Search for the cell housing the specified text and yield its (x, y) center coordinate. 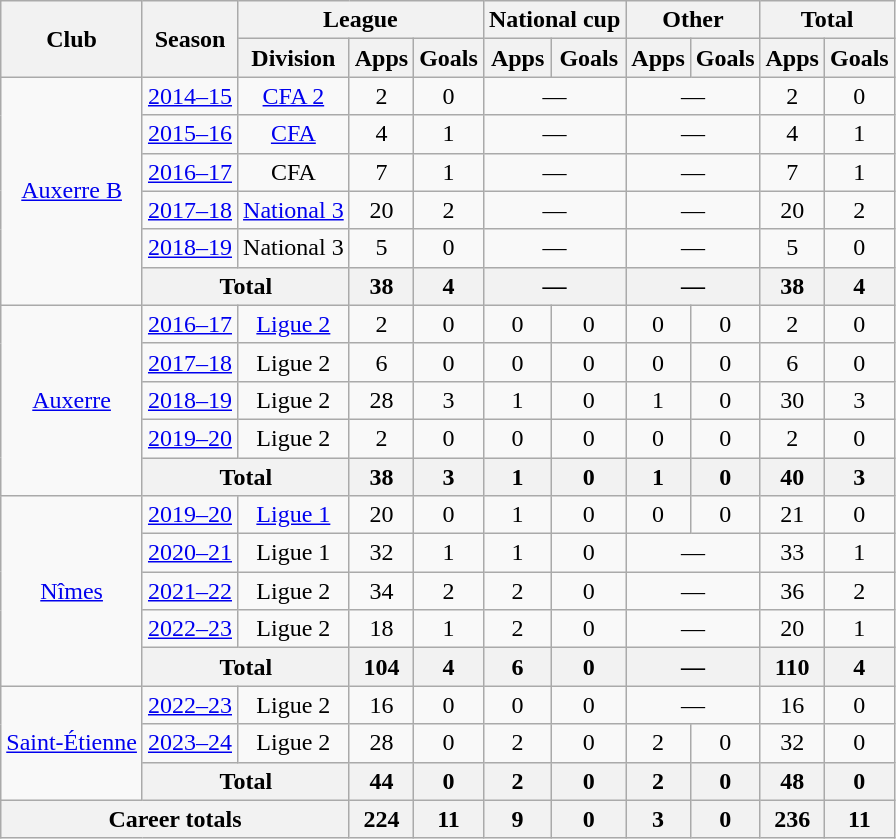
36 (792, 591)
Other (693, 20)
National cup (554, 20)
34 (381, 591)
2015–16 (190, 134)
2021–22 (190, 591)
110 (792, 667)
40 (792, 477)
Career totals (175, 819)
2023–24 (190, 743)
33 (792, 553)
CFA 2 (294, 96)
2020–21 (190, 553)
18 (381, 629)
236 (792, 819)
Auxerre B (72, 191)
Club (72, 39)
104 (381, 667)
9 (517, 819)
30 (792, 400)
Nîmes (72, 591)
Auxerre (72, 400)
Division (294, 58)
21 (792, 515)
224 (381, 819)
2014–15 (190, 96)
48 (792, 781)
44 (381, 781)
League (361, 20)
Saint-Étienne (72, 743)
Season (190, 39)
